Return the (x, y) coordinate for the center point of the cell that contains the specified text.  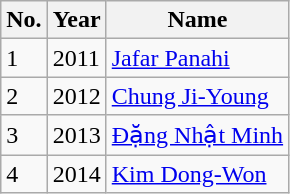
3 (24, 135)
2012 (76, 96)
2 (24, 96)
Year (76, 20)
Jafar Panahi (197, 58)
2011 (76, 58)
Kim Dong-Won (197, 173)
2013 (76, 135)
No. (24, 20)
2014 (76, 173)
Name (197, 20)
Đặng Nhật Minh (197, 135)
Chung Ji-Young (197, 96)
1 (24, 58)
4 (24, 173)
